Determine the (x, y) coordinate at the center of the cell enclosing the given text.  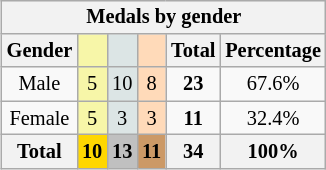
8 (152, 84)
Gender (40, 51)
Female (40, 118)
Male (40, 84)
Percentage (273, 51)
Medals by gender (164, 17)
34 (193, 152)
13 (122, 152)
67.6% (273, 84)
23 (193, 84)
32.4% (273, 118)
100% (273, 152)
